Scan for the cell matching the given text and deliver its [X, Y] coordinate at center. 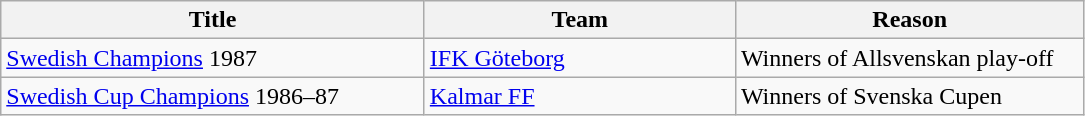
Winners of Svenska Cupen [910, 96]
Team [580, 20]
Kalmar FF [580, 96]
Swedish Cup Champions 1986–87 [213, 96]
IFK Göteborg [580, 58]
Title [213, 20]
Reason [910, 20]
Winners of Allsvenskan play-off [910, 58]
Swedish Champions 1987 [213, 58]
